Identify which cell holds the provided text, then report its (x, y) central coordinate. 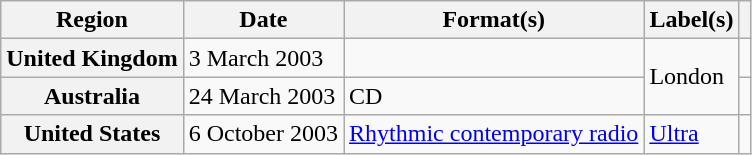
6 October 2003 (263, 134)
Ultra (692, 134)
Region (92, 20)
Label(s) (692, 20)
Date (263, 20)
Format(s) (494, 20)
Rhythmic contemporary radio (494, 134)
CD (494, 96)
24 March 2003 (263, 96)
Australia (92, 96)
United States (92, 134)
London (692, 77)
United Kingdom (92, 58)
3 March 2003 (263, 58)
